Capture the cell that displays the provided text and extract its [X, Y] central coordinate. 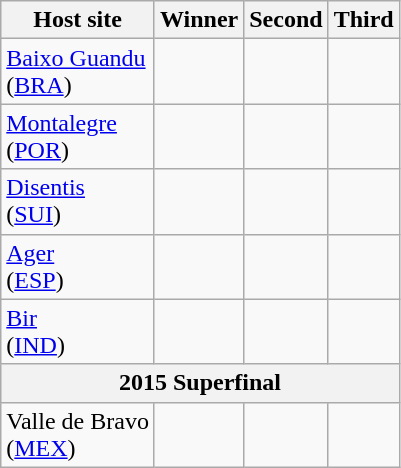
Third [364, 20]
Bir (IND) [78, 332]
Host site [78, 20]
Valle de Bravo (MEX) [78, 434]
Disentis (SUI) [78, 202]
Montalegre (POR) [78, 136]
2015 Superfinal [200, 383]
Winner [198, 20]
Ager (ESP) [78, 266]
Second [286, 20]
Baixo Guandu (BRA) [78, 72]
